Identify which cell holds the provided text, then report its (X, Y) central coordinate. 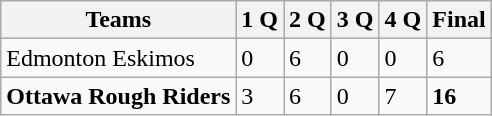
Ottawa Rough Riders (118, 96)
1 Q (260, 20)
Edmonton Eskimos (118, 58)
Teams (118, 20)
4 Q (403, 20)
16 (459, 96)
3 (260, 96)
Final (459, 20)
7 (403, 96)
3 Q (355, 20)
2 Q (308, 20)
